Locate the cell with the specified text and output its (X, Y) center coordinate. 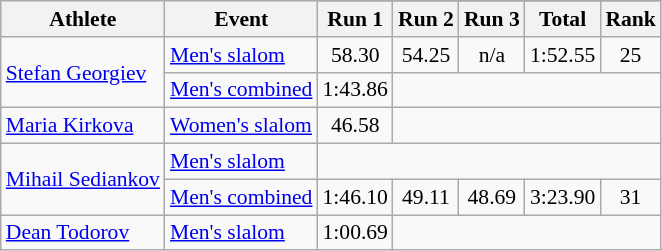
n/a (492, 55)
3:23.90 (562, 197)
54.25 (426, 55)
1:52.55 (562, 55)
Total (562, 19)
1:43.86 (354, 90)
Stefan Georgiev (83, 72)
Rank (630, 19)
Mihail Sediankov (83, 180)
1:46.10 (354, 197)
Run 1 (354, 19)
31 (630, 197)
Maria Kirkova (83, 126)
Dean Todorov (83, 233)
58.30 (354, 55)
Event (242, 19)
49.11 (426, 197)
Athlete (83, 19)
1:00.69 (354, 233)
Run 3 (492, 19)
46.58 (354, 126)
48.69 (492, 197)
Run 2 (426, 19)
Women's slalom (242, 126)
25 (630, 55)
